Provide the [x, y] coordinate of the cell's center where the given text is located.  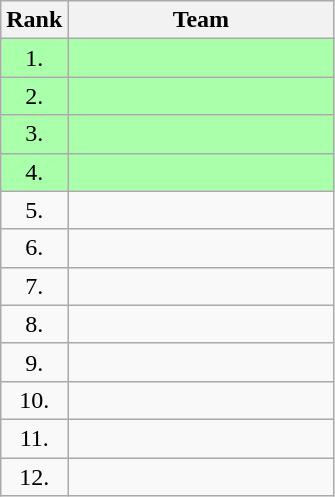
8. [34, 324]
2. [34, 96]
4. [34, 172]
10. [34, 400]
3. [34, 134]
Team [201, 20]
Rank [34, 20]
11. [34, 438]
7. [34, 286]
9. [34, 362]
1. [34, 58]
5. [34, 210]
6. [34, 248]
12. [34, 477]
